Determine the [X, Y] coordinate at the center of the cell enclosing the given text.  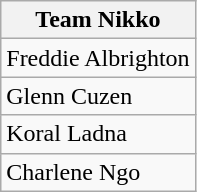
Team Nikko [98, 20]
Freddie Albrighton [98, 58]
Charlene Ngo [98, 172]
Glenn Cuzen [98, 96]
Koral Ladna [98, 134]
